Determine the (X, Y) coordinate at the center of the cell enclosing the given text.  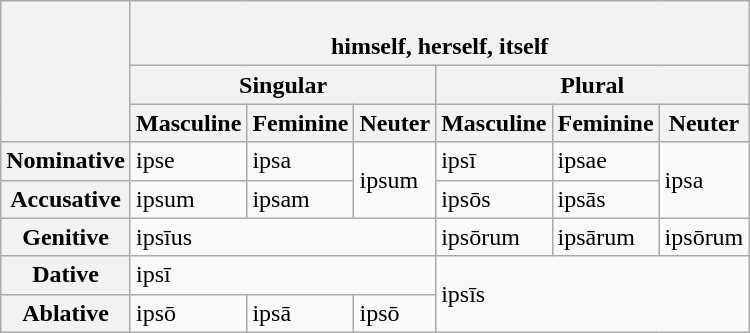
ipse (188, 161)
Accusative (66, 199)
ipsārum (606, 237)
Dative (66, 275)
Nominative (66, 161)
ipsae (606, 161)
ipsās (606, 199)
Plural (592, 85)
ipsam (300, 199)
ipsōs (494, 199)
himself, herself, itself (439, 34)
Singular (282, 85)
ipsīus (282, 237)
Genitive (66, 237)
Ablative (66, 313)
ipsīs (592, 294)
ipsā (300, 313)
